For the text-containing cell, return its midpoint in (X, Y) coordinate format. 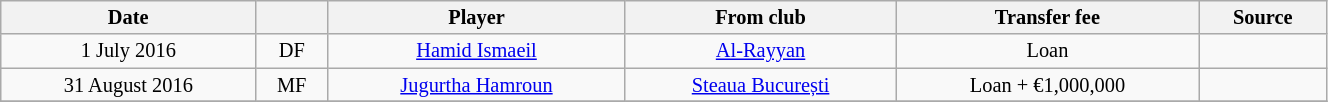
31 August 2016 (128, 85)
Loan (1048, 51)
From club (760, 17)
Transfer fee (1048, 17)
Loan + €1,000,000 (1048, 85)
Source (1262, 17)
Steaua București (760, 85)
MF (292, 85)
Al-Rayyan (760, 51)
1 July 2016 (128, 51)
Player (477, 17)
Date (128, 17)
Hamid Ismaeil (477, 51)
DF (292, 51)
Jugurtha Hamroun (477, 85)
